Return (X, Y) of the center of cell containing provided text 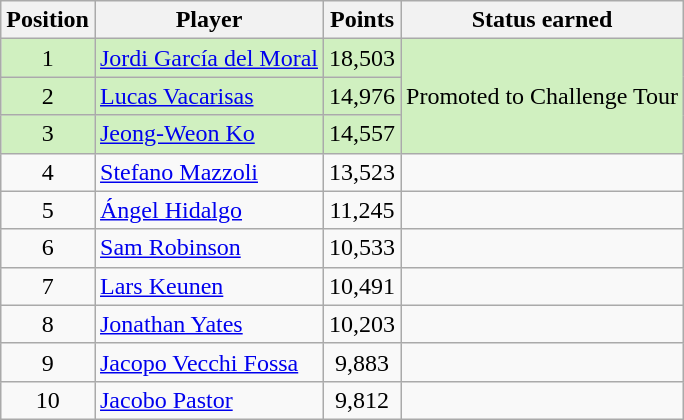
14,976 (362, 96)
4 (48, 172)
14,557 (362, 134)
2 (48, 96)
3 (48, 134)
Lars Keunen (208, 286)
11,245 (362, 210)
7 (48, 286)
8 (48, 324)
6 (48, 248)
10 (48, 400)
Sam Robinson (208, 248)
9,812 (362, 400)
10,203 (362, 324)
Lucas Vacarisas (208, 96)
Player (208, 20)
1 (48, 58)
Jacobo Pastor (208, 400)
13,523 (362, 172)
10,491 (362, 286)
Promoted to Challenge Tour (542, 96)
9 (48, 362)
5 (48, 210)
Points (362, 20)
18,503 (362, 58)
Ángel Hidalgo (208, 210)
Jonathan Yates (208, 324)
Jacopo Vecchi Fossa (208, 362)
Jeong-Weon Ko (208, 134)
Status earned (542, 20)
10,533 (362, 248)
9,883 (362, 362)
Jordi García del Moral (208, 58)
Stefano Mazzoli (208, 172)
Position (48, 20)
